Detect which cell encompasses the target text, then output its [X, Y] center coordinate. 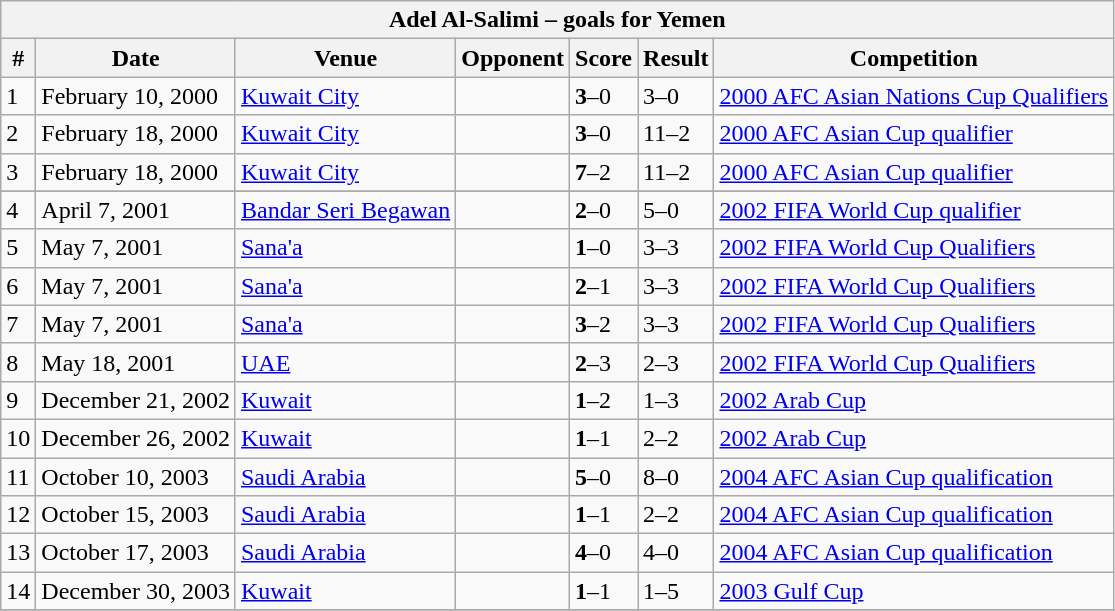
# [18, 58]
October 15, 2003 [136, 515]
2 [18, 134]
10 [18, 438]
May 18, 2001 [136, 362]
7–2 [604, 172]
3 [18, 172]
December 30, 2003 [136, 591]
13 [18, 553]
8–0 [676, 477]
February 10, 2000 [136, 96]
2000 AFC Asian Nations Cup Qualifiers [914, 96]
9 [18, 400]
April 7, 2001 [136, 210]
11 [18, 477]
2–0 [604, 210]
2–1 [604, 286]
2002 FIFA World Cup qualifier [914, 210]
4 [18, 210]
Competition [914, 58]
1–3 [676, 400]
14 [18, 591]
1–0 [604, 248]
12 [18, 515]
2003 Gulf Cup [914, 591]
8 [18, 362]
October 10, 2003 [136, 477]
October 17, 2003 [136, 553]
7 [18, 324]
1–2 [604, 400]
Opponent [513, 58]
Adel Al-Salimi – goals for Yemen [558, 20]
Date [136, 58]
UAE [345, 362]
6 [18, 286]
Bandar Seri Begawan [345, 210]
1 [18, 96]
December 21, 2002 [136, 400]
3–2 [604, 324]
5 [18, 248]
1–5 [676, 591]
Result [676, 58]
December 26, 2002 [136, 438]
Score [604, 58]
Venue [345, 58]
